Identify which cell holds the provided text, then report its [x, y] central coordinate. 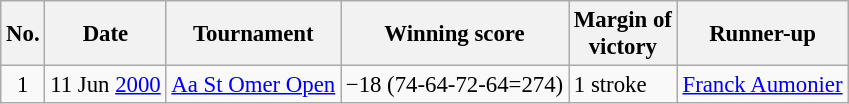
1 stroke [622, 85]
Aa St Omer Open [253, 85]
Franck Aumonier [762, 85]
Runner-up [762, 34]
Winning score [454, 34]
No. [23, 34]
Tournament [253, 34]
1 [23, 85]
−18 (74-64-72-64=274) [454, 85]
Margin ofvictory [622, 34]
11 Jun 2000 [106, 85]
Date [106, 34]
